For the text-containing cell, return its midpoint in (x, y) coordinate format. 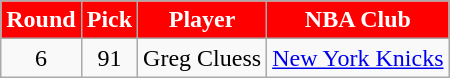
Round (41, 20)
6 (41, 58)
NBA Club (358, 20)
New York Knicks (358, 58)
Pick (109, 20)
Player (202, 20)
Greg Cluess (202, 58)
91 (109, 58)
